Detect which cell encompasses the target text, then output its (x, y) center coordinate. 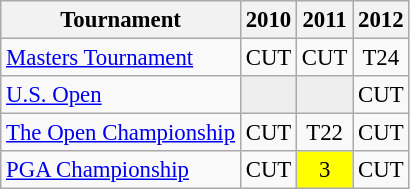
2011 (325, 20)
2010 (268, 20)
U.S. Open (121, 95)
T22 (325, 133)
Tournament (121, 20)
2012 (381, 20)
3 (325, 170)
The Open Championship (121, 133)
T24 (381, 58)
PGA Championship (121, 170)
Masters Tournament (121, 58)
